Locate the cell with the specified text and output its (x, y) center coordinate. 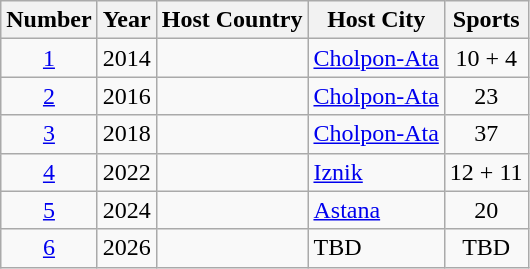
12 + 11 (486, 172)
Sports (486, 20)
20 (486, 210)
2016 (126, 96)
3 (49, 134)
5 (49, 210)
2014 (126, 58)
4 (49, 172)
2026 (126, 248)
23 (486, 96)
Year (126, 20)
10 + 4 (486, 58)
6 (49, 248)
Number (49, 20)
1 (49, 58)
Iznik (376, 172)
Host Country (232, 20)
Host City (376, 20)
2022 (126, 172)
2024 (126, 210)
Astana (376, 210)
2018 (126, 134)
37 (486, 134)
2 (49, 96)
